Scan for the cell matching the given text and deliver its [X, Y] coordinate at center. 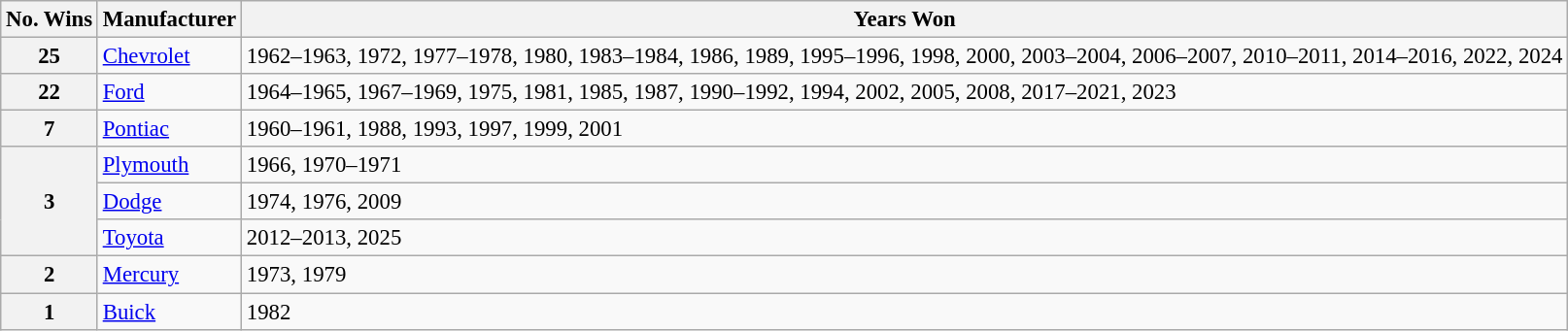
2012–2013, 2025 [905, 238]
1982 [905, 312]
1966, 1970–1971 [905, 165]
7 [50, 129]
Mercury [169, 275]
1974, 1976, 2009 [905, 202]
Ford [169, 92]
Years Won [905, 19]
Chevrolet [169, 56]
1964–1965, 1967–1969, 1975, 1981, 1985, 1987, 1990–1992, 1994, 2002, 2005, 2008, 2017–2021, 2023 [905, 92]
1973, 1979 [905, 275]
No. Wins [50, 19]
Buick [169, 312]
2 [50, 275]
Plymouth [169, 165]
1962–1963, 1972, 1977–1978, 1980, 1983–1984, 1986, 1989, 1995–1996, 1998, 2000, 2003–2004, 2006–2007, 2010–2011, 2014–2016, 2022, 2024 [905, 56]
22 [50, 92]
Toyota [169, 238]
Manufacturer [169, 19]
3 [50, 202]
25 [50, 56]
Pontiac [169, 129]
Dodge [169, 202]
1 [50, 312]
1960–1961, 1988, 1993, 1997, 1999, 2001 [905, 129]
